From the cell containing the given text, extract its center point as (X, Y) coordinate. 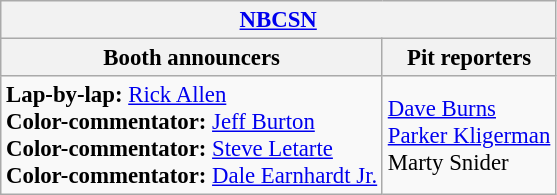
Dave BurnsParker KligermanMarty Snider (468, 136)
Lap-by-lap: Rick AllenColor-commentator: Jeff BurtonColor-commentator: Steve LetarteColor-commentator: Dale Earnhardt Jr. (192, 136)
Booth announcers (192, 58)
NBCSN (278, 20)
Pit reporters (468, 58)
